For the text-containing cell, return its midpoint in [X, Y] coordinate format. 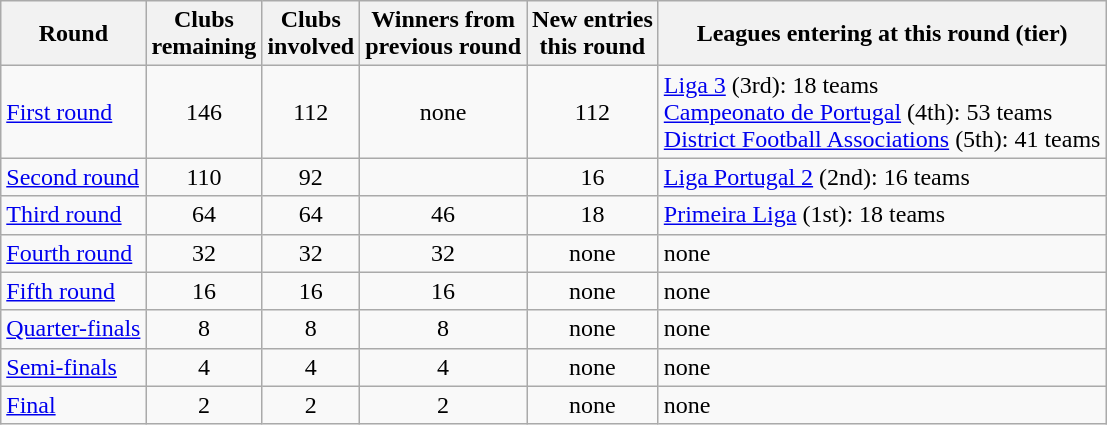
Fifth round [74, 291]
Fourth round [74, 253]
First round [74, 112]
Clubsremaining [204, 34]
92 [311, 177]
Liga 3 (3rd): 18 teamsCampeonato de Portugal (4th): 53 teamsDistrict Football Associations (5th): 41 teams [882, 112]
146 [204, 112]
46 [444, 215]
110 [204, 177]
Quarter-finals [74, 329]
18 [593, 215]
Semi-finals [74, 367]
Winners fromprevious round [444, 34]
New entriesthis round [593, 34]
Liga Portugal 2 (2nd): 16 teams [882, 177]
Final [74, 405]
Third round [74, 215]
Clubsinvolved [311, 34]
Primeira Liga (1st): 18 teams [882, 215]
Round [74, 34]
Second round [74, 177]
Leagues entering at this round (tier) [882, 34]
